From the cell containing the given text, extract its center point as (x, y) coordinate. 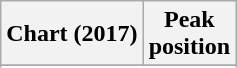
Peak position (189, 34)
Chart (2017) (72, 34)
